Extract the [X, Y] coordinate from the center of the cell holding the provided text.  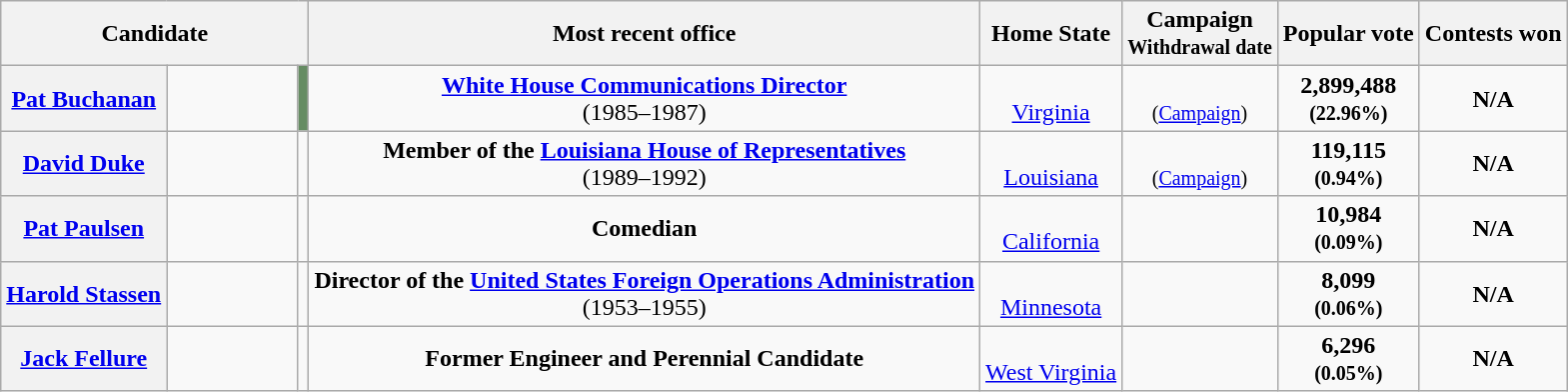
Jack Fellure [84, 358]
Candidate [155, 34]
6,296(0.05%) [1348, 358]
California [1051, 228]
White House Communications Director(1985–1987) [645, 98]
2,899,488(22.96%) [1348, 98]
Harold Stassen [84, 294]
8,099(0.06%) [1348, 294]
Comedian [645, 228]
Former Engineer and Perennial Candidate [645, 358]
Louisiana [1051, 164]
David Duke [84, 164]
Home State [1051, 34]
Pat Buchanan [84, 98]
Director of the United States Foreign Operations Administration(1953–1955) [645, 294]
Pat Paulsen [84, 228]
West Virginia [1051, 358]
Most recent office [645, 34]
119,115(0.94%) [1348, 164]
10,984(0.09%) [1348, 228]
CampaignWithdrawal date [1200, 34]
Contests won [1493, 34]
Member of the Louisiana House of Representatives(1989–1992) [645, 164]
Popular vote [1348, 34]
Minnesota [1051, 294]
Virginia [1051, 98]
